Determine the [X, Y] coordinate at the center of the cell enclosing the given text.  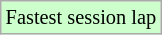
Fastest session lap [81, 17]
